Extract the (X, Y) coordinate from the center of the cell holding the provided text.  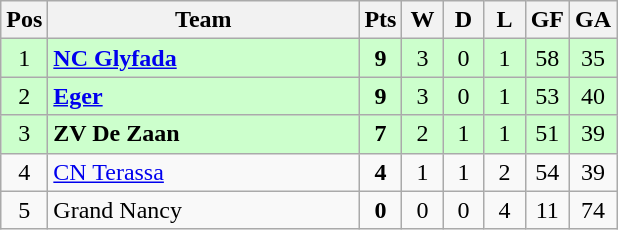
40 (594, 96)
ZV De Zaan (204, 134)
Pts (380, 20)
74 (594, 210)
11 (547, 210)
W (422, 20)
35 (594, 58)
NC Glyfada (204, 58)
51 (547, 134)
Grand Nancy (204, 210)
53 (547, 96)
7 (380, 134)
GA (594, 20)
CN Terassa (204, 172)
D (464, 20)
Eger (204, 96)
Team (204, 20)
5 (24, 210)
Pos (24, 20)
GF (547, 20)
58 (547, 58)
54 (547, 172)
L (504, 20)
